Identify which cell holds the provided text, then report its (x, y) central coordinate. 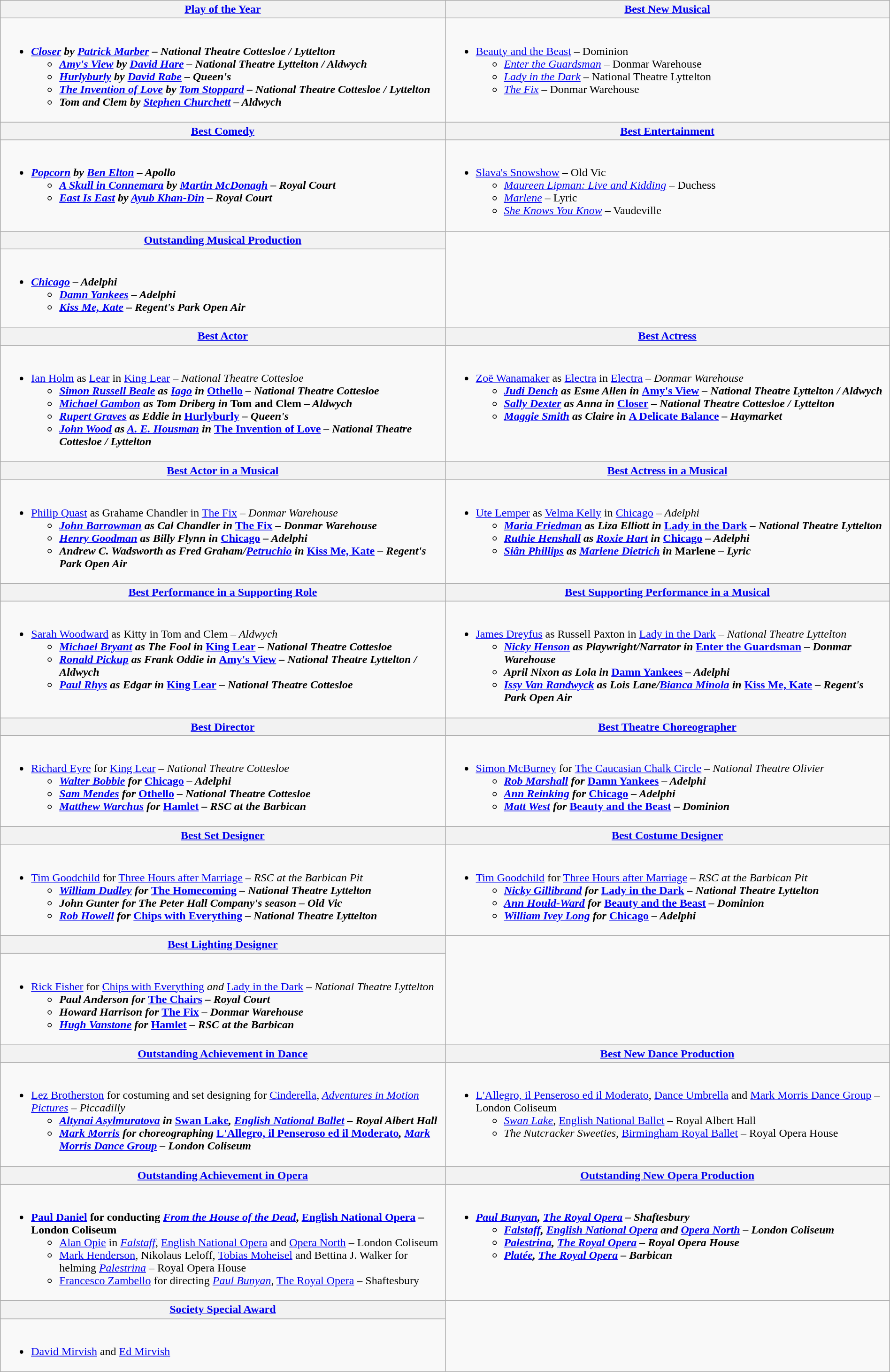
Popcorn by Ben Elton – ApolloA Skull in Connemara by Martin McDonagh – Royal CourtEast Is East by Ayub Khan-Din – Royal Court (222, 185)
Society Special Award (222, 1310)
Outstanding Achievement in Dance (222, 1054)
Best Theatre Choreographer (667, 726)
Best Lighting Designer (222, 945)
Chicago – AdelphiDamn Yankees – AdelphiKiss Me, Kate – Regent's Park Open Air (222, 288)
Best Actress (667, 336)
Slava's Snowshow – Old VicMaureen Lipman: Live and Kidding – DuchessMarlene – LyricShe Knows You Know – Vaudeville (667, 185)
Outstanding Musical Production (222, 240)
Best Director (222, 726)
Best Set Designer (222, 836)
Best Performance in a Supporting Role (222, 592)
Best Entertainment (667, 131)
Best New Musical (667, 9)
Best Actor (222, 336)
Best Actress in a Musical (667, 470)
Best Actor in a Musical (222, 470)
Outstanding New Opera Production (667, 1175)
Best Costume Designer (667, 836)
Play of the Year (222, 9)
David Mirvish and Ed Mirvish (222, 1345)
Beauty and the Beast – DominionEnter the Guardsman – Donmar WarehouseLady in the Dark – National Theatre LytteltonThe Fix – Donmar Warehouse (667, 70)
Best Comedy (222, 131)
Best Supporting Performance in a Musical (667, 592)
Best New Dance Production (667, 1054)
Outstanding Achievement in Opera (222, 1175)
